Locate the cell with the specified text and output its [X, Y] center coordinate. 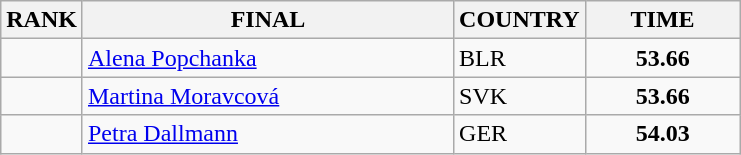
BLR [520, 58]
RANK [42, 20]
Petra Dallmann [268, 134]
Alena Popchanka [268, 58]
FINAL [268, 20]
COUNTRY [520, 20]
Martina Moravcová [268, 96]
TIME [662, 20]
54.03 [662, 134]
GER [520, 134]
SVK [520, 96]
